Determine the (X, Y) coordinate at the center of the cell enclosing the given text.  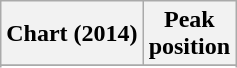
Chart (2014) (72, 34)
Peakposition (189, 34)
